Provide the [X, Y] coordinate of the cell's center where the given text is located.  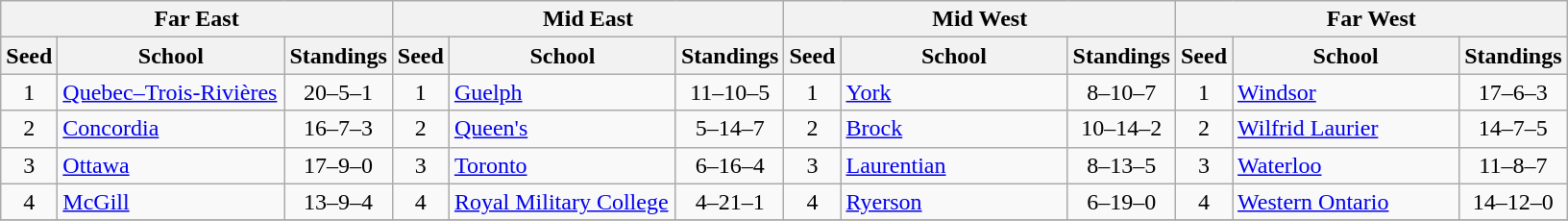
Queen's [562, 129]
6–19–0 [1121, 202]
Western Ontario [1346, 202]
Royal Military College [562, 202]
Waterloo [1346, 165]
4–21–1 [729, 202]
6–16–4 [729, 165]
Quebec–Trois-Rivières [171, 92]
20–5–1 [338, 92]
Laurentian [954, 165]
Ottawa [171, 165]
10–14–2 [1121, 129]
York [954, 92]
5–14–7 [729, 129]
Wilfrid Laurier [1346, 129]
16–7–3 [338, 129]
Ryerson [954, 202]
14–7–5 [1513, 129]
8–13–5 [1121, 165]
Mid East [588, 19]
11–8–7 [1513, 165]
Mid West [980, 19]
McGill [171, 202]
Concordia [171, 129]
Guelph [562, 92]
17–9–0 [338, 165]
Brock [954, 129]
Far West [1371, 19]
14–12–0 [1513, 202]
11–10–5 [729, 92]
Windsor [1346, 92]
13–9–4 [338, 202]
Far East [197, 19]
17–6–3 [1513, 92]
Toronto [562, 165]
8–10–7 [1121, 92]
